Return (x, y) of the center of cell containing provided text 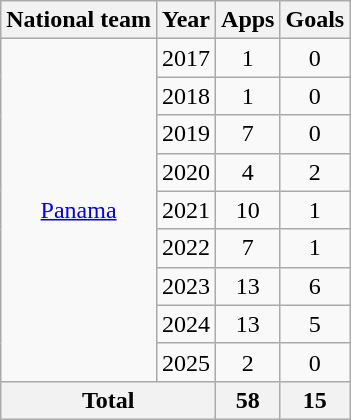
Goals (315, 20)
Panama (79, 210)
2018 (186, 96)
6 (315, 286)
Apps (248, 20)
Total (108, 400)
National team (79, 20)
2017 (186, 58)
5 (315, 324)
2019 (186, 134)
2025 (186, 362)
2021 (186, 210)
10 (248, 210)
2023 (186, 286)
15 (315, 400)
4 (248, 172)
2022 (186, 248)
Year (186, 20)
2024 (186, 324)
58 (248, 400)
2020 (186, 172)
